From the cell containing the given text, extract its center point as [x, y] coordinate. 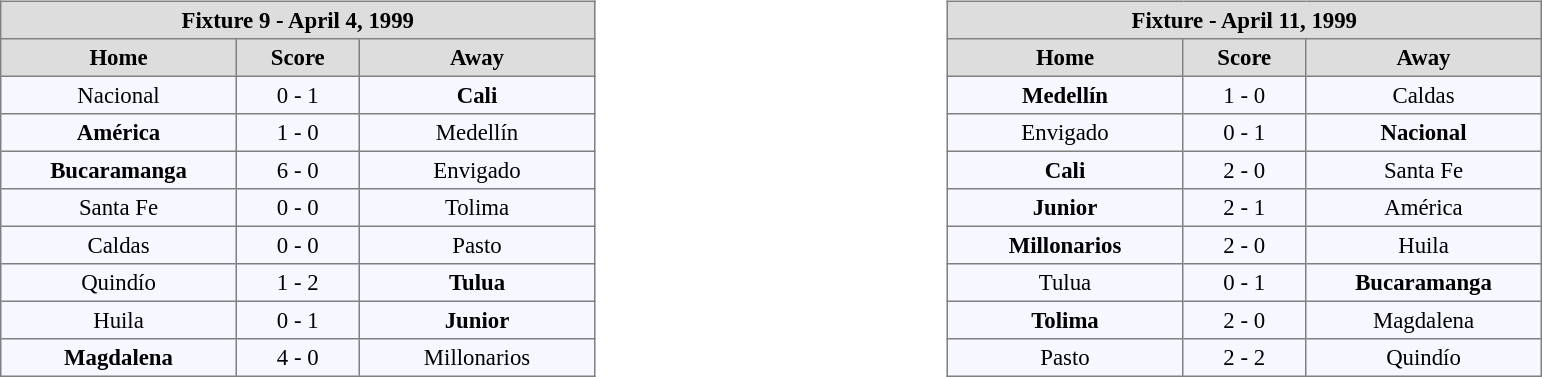
4 - 0 [298, 358]
Fixture 9 - April 4, 1999 [298, 20]
1 - 2 [298, 283]
2 - 1 [1244, 208]
Fixture - April 11, 1999 [1244, 20]
6 - 0 [298, 170]
2 - 2 [1244, 358]
